Return [x, y] of the center of cell containing provided text 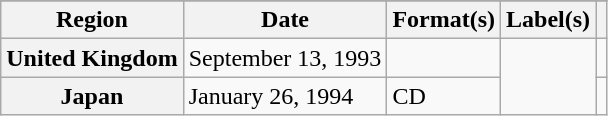
Date [285, 20]
Japan [92, 96]
CD [444, 96]
January 26, 1994 [285, 96]
Format(s) [444, 20]
Region [92, 20]
United Kingdom [92, 58]
Label(s) [548, 20]
September 13, 1993 [285, 58]
